From the cell containing the given text, extract its center point as (x, y) coordinate. 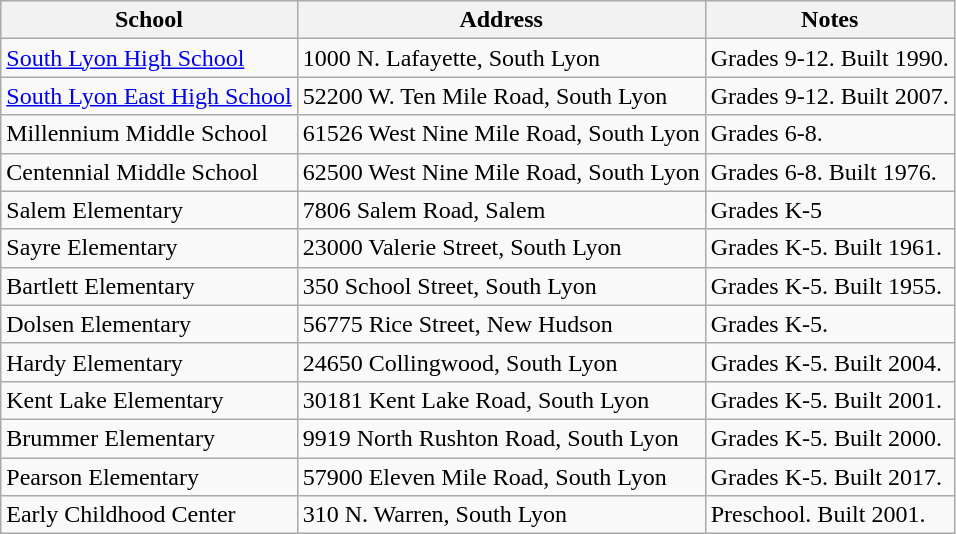
Grades K-5 (830, 210)
9919 North Rushton Road, South Lyon (501, 438)
57900 Eleven Mile Road, South Lyon (501, 477)
Pearson Elementary (149, 477)
Brummer Elementary (149, 438)
Grades K-5. Built 2000. (830, 438)
Notes (830, 20)
62500 West Nine Mile Road, South Lyon (501, 172)
South Lyon East High School (149, 96)
24650 Collingwood, South Lyon (501, 362)
52200 W. Ten Mile Road, South Lyon (501, 96)
Grades 6-8. Built 1976. (830, 172)
Early Childhood Center (149, 515)
Grades K-5. Built 1955. (830, 286)
Address (501, 20)
Hardy Elementary (149, 362)
Grades K-5. Built 2004. (830, 362)
Kent Lake Elementary (149, 400)
350 School Street, South Lyon (501, 286)
School (149, 20)
Sayre Elementary (149, 248)
Grades K-5. Built 2001. (830, 400)
61526 West Nine Mile Road, South Lyon (501, 134)
7806 Salem Road, Salem (501, 210)
Grades K-5. Built 2017. (830, 477)
Grades 9-12. Built 1990. (830, 58)
1000 N. Lafayette, South Lyon (501, 58)
Dolsen Elementary (149, 324)
Salem Elementary (149, 210)
Millennium Middle School (149, 134)
Preschool. Built 2001. (830, 515)
Grades K-5. Built 1961. (830, 248)
56775 Rice Street, New Hudson (501, 324)
Grades 6-8. (830, 134)
South Lyon High School (149, 58)
23000 Valerie Street, South Lyon (501, 248)
Grades K-5. (830, 324)
30181 Kent Lake Road, South Lyon (501, 400)
Grades 9-12. Built 2007. (830, 96)
Centennial Middle School (149, 172)
310 N. Warren, South Lyon (501, 515)
Bartlett Elementary (149, 286)
